From the cell containing the given text, extract its center point as [x, y] coordinate. 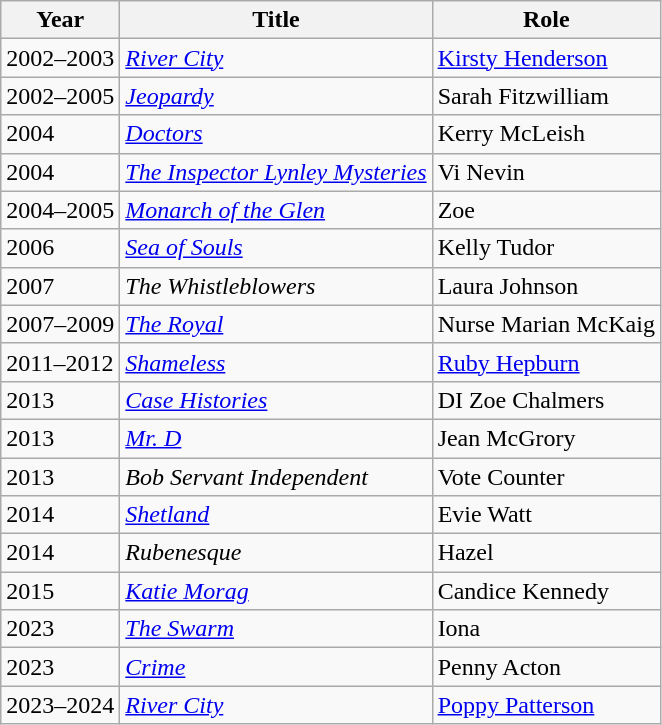
Year [60, 20]
Role [546, 20]
The Whistleblowers [276, 286]
Ruby Hepburn [546, 362]
2004–2005 [60, 210]
2023–2024 [60, 705]
Evie Watt [546, 515]
Iona [546, 629]
Sea of Souls [276, 248]
Jeopardy [276, 96]
Zoe [546, 210]
Monarch of the Glen [276, 210]
Case Histories [276, 400]
Doctors [276, 134]
Poppy Patterson [546, 705]
Candice Kennedy [546, 591]
Kerry McLeish [546, 134]
2002–2003 [60, 58]
Shetland [276, 515]
Jean McGrory [546, 438]
Bob Servant Independent [276, 477]
2011–2012 [60, 362]
The Swarm [276, 629]
Kirsty Henderson [546, 58]
2006 [60, 248]
Kelly Tudor [546, 248]
Vote Counter [546, 477]
Shameless [276, 362]
2007 [60, 286]
The Inspector Lynley Mysteries [276, 172]
DI Zoe Chalmers [546, 400]
Nurse Marian McKaig [546, 324]
Mr. D [276, 438]
Katie Morag [276, 591]
Sarah Fitzwilliam [546, 96]
Vi Nevin [546, 172]
Hazel [546, 553]
2015 [60, 591]
Rubenesque [276, 553]
2002–2005 [60, 96]
Penny Acton [546, 667]
Laura Johnson [546, 286]
Title [276, 20]
The Royal [276, 324]
Crime [276, 667]
2007–2009 [60, 324]
